Capture the cell that displays the provided text and extract its [X, Y] central coordinate. 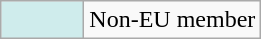
Non-EU member [172, 20]
